Output the [X, Y] coordinate of the center of the cell containing the given text.  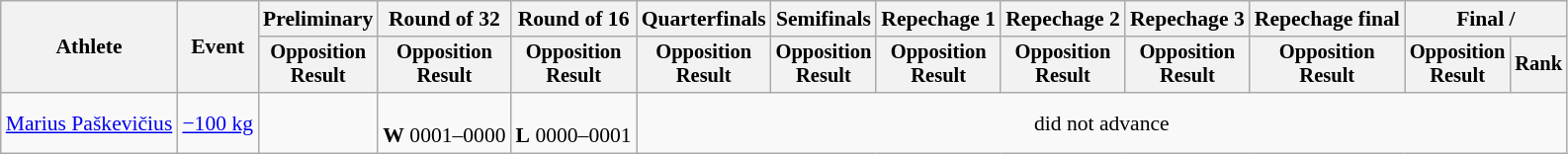
Marius Paškevičius [89, 122]
Repechage 2 [1063, 19]
L 0000–0001 [573, 122]
Round of 32 [444, 19]
Round of 16 [573, 19]
Semifinals [825, 19]
Repechage 1 [938, 19]
W 0001–0000 [444, 122]
did not advance [1101, 122]
Final / [1486, 19]
Event [218, 47]
Athlete [89, 47]
Preliminary [318, 19]
Quarterfinals [704, 19]
−100 kg [218, 122]
Rank [1538, 65]
Repechage final [1327, 19]
Repechage 3 [1187, 19]
